Extract the (x, y) coordinate from the center of the cell holding the provided text.  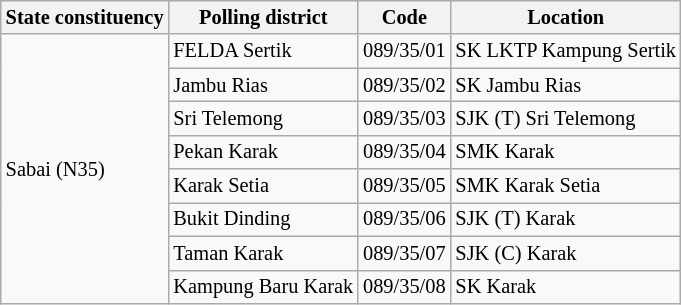
Polling district (263, 17)
SJK (T) Sri Telemong (566, 118)
Pekan Karak (263, 152)
Taman Karak (263, 253)
Sri Telemong (263, 118)
State constituency (85, 17)
SJK (T) Karak (566, 219)
089/35/06 (404, 219)
Bukit Dinding (263, 219)
SJK (C) Karak (566, 253)
089/35/02 (404, 85)
SMK Karak (566, 152)
Kampung Baru Karak (263, 287)
Sabai (N35) (85, 168)
089/35/08 (404, 287)
089/35/04 (404, 152)
SK LKTP Kampung Sertik (566, 51)
089/35/01 (404, 51)
Code (404, 17)
089/35/05 (404, 186)
Karak Setia (263, 186)
089/35/07 (404, 253)
Location (566, 17)
FELDA Sertik (263, 51)
SK Jambu Rias (566, 85)
SK Karak (566, 287)
SMK Karak Setia (566, 186)
089/35/03 (404, 118)
Jambu Rias (263, 85)
